For the text-containing cell, return its midpoint in (x, y) coordinate format. 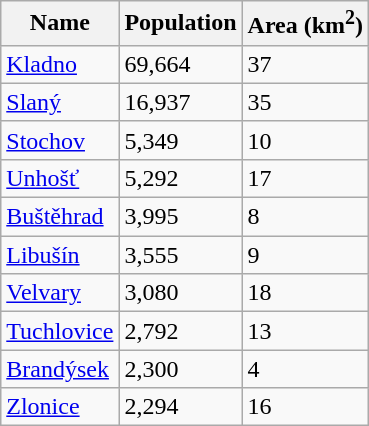
Slaný (60, 102)
Velvary (60, 293)
18 (306, 293)
Name (60, 24)
Zlonice (60, 407)
16 (306, 407)
Area (km2) (306, 24)
16,937 (180, 102)
2,300 (180, 369)
Brandýsek (60, 369)
Kladno (60, 64)
3,555 (180, 255)
Tuchlovice (60, 331)
Buštěhrad (60, 217)
4 (306, 369)
5,292 (180, 178)
Population (180, 24)
9 (306, 255)
37 (306, 64)
3,080 (180, 293)
2,792 (180, 331)
69,664 (180, 64)
35 (306, 102)
10 (306, 140)
Libušín (60, 255)
Unhošť (60, 178)
2,294 (180, 407)
8 (306, 217)
17 (306, 178)
5,349 (180, 140)
Stochov (60, 140)
3,995 (180, 217)
13 (306, 331)
